Scan for the cell matching the given text and deliver its [X, Y] coordinate at center. 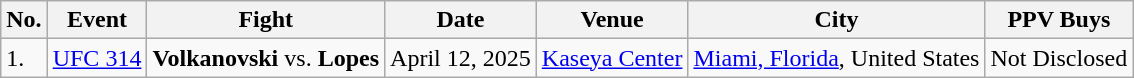
Fight [266, 20]
April 12, 2025 [461, 58]
Not Disclosed [1059, 58]
UFC 314 [97, 58]
Event [97, 20]
1. [24, 58]
Venue [612, 20]
Date [461, 20]
City [836, 20]
Miami, Florida, United States [836, 58]
No. [24, 20]
PPV Buys [1059, 20]
Volkanovski vs. Lopes [266, 58]
Kaseya Center [612, 58]
